Output the (x, y) coordinate of the center of the cell containing the given text.  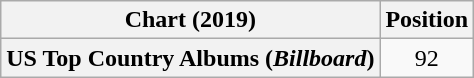
US Top Country Albums (Billboard) (190, 58)
92 (427, 58)
Chart (2019) (190, 20)
Position (427, 20)
